For the text-containing cell, return its midpoint in (X, Y) coordinate format. 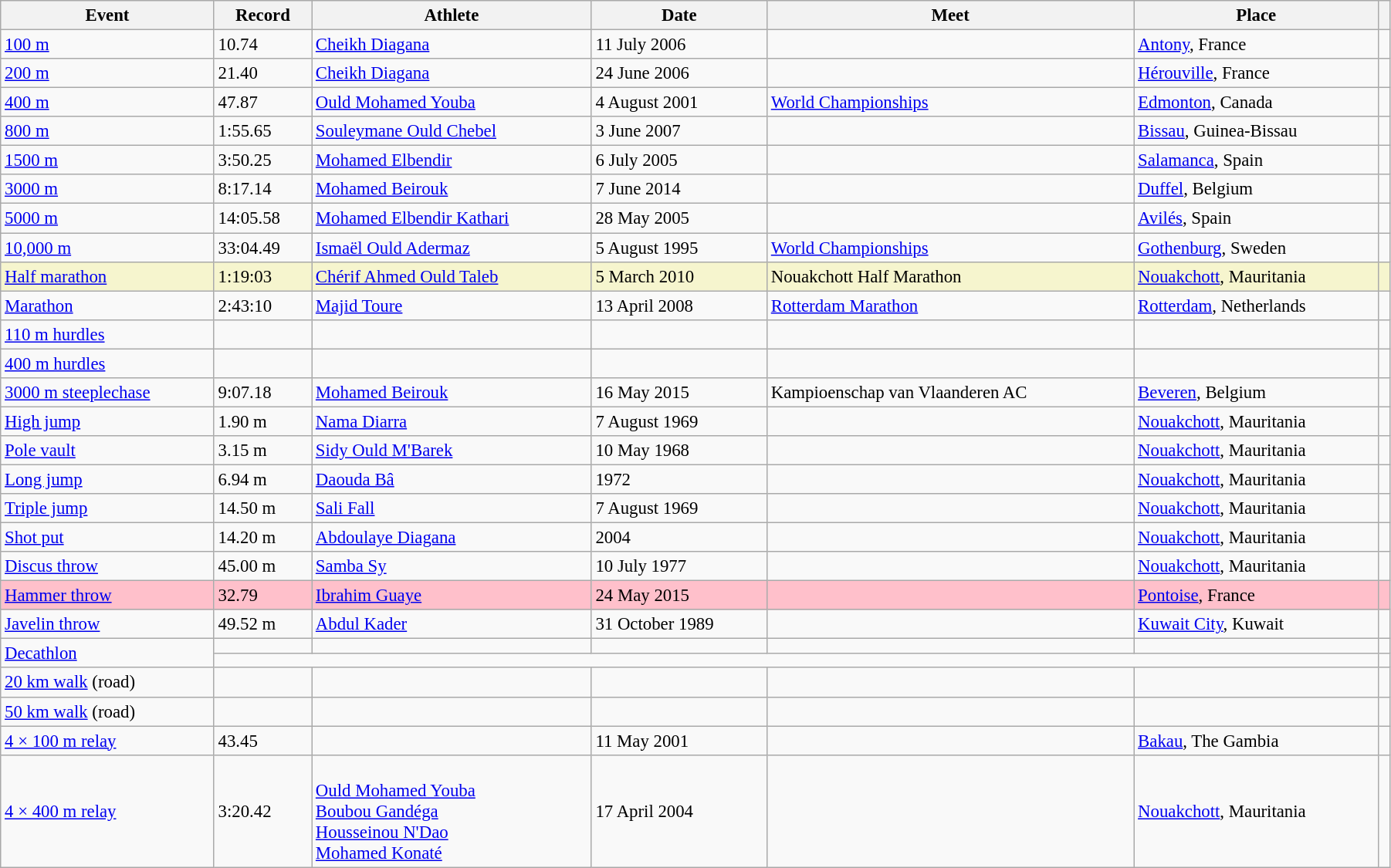
3000 m steeplechase (107, 393)
10,000 m (107, 248)
Javelin throw (107, 624)
Beveren, Belgium (1257, 393)
6 July 2005 (679, 160)
800 m (107, 131)
Pole vault (107, 451)
4 × 400 m relay (107, 811)
Hammer throw (107, 596)
2004 (679, 538)
Pontoise, France (1257, 596)
5 August 1995 (679, 248)
Sali Fall (452, 508)
Mohamed Elbendir (452, 160)
20 km walk (road) (107, 683)
400 m hurdles (107, 363)
Majid Toure (452, 306)
Marathon (107, 306)
100 m (107, 45)
Sidy Ould M'Barek (452, 451)
Decathlon (107, 654)
5000 m (107, 218)
1:19:03 (262, 276)
400 m (107, 103)
14.50 m (262, 508)
3:20.42 (262, 811)
3 June 2007 (679, 131)
2:43:10 (262, 306)
7 June 2014 (679, 189)
Edmonton, Canada (1257, 103)
Ismaël Ould Adermaz (452, 248)
5 March 2010 (679, 276)
Chérif Ahmed Ould Taleb (452, 276)
Gothenburg, Sweden (1257, 248)
1500 m (107, 160)
Daouda Bâ (452, 479)
Hérouville, France (1257, 73)
4 × 100 m relay (107, 741)
14.20 m (262, 538)
Record (262, 15)
24 June 2006 (679, 73)
11 July 2006 (679, 45)
Rotterdam Marathon (949, 306)
11 May 2001 (679, 741)
32.79 (262, 596)
110 m hurdles (107, 334)
9:07.18 (262, 393)
Triple jump (107, 508)
Athlete (452, 15)
13 April 2008 (679, 306)
Ould Mohamed YoubaBoubou GandégaHousseinou N'DaoMohamed Konaté (452, 811)
Ould Mohamed Youba (452, 103)
1.90 m (262, 421)
33:04.49 (262, 248)
Ibrahim Guaye (452, 596)
21.40 (262, 73)
17 April 2004 (679, 811)
Mohamed Elbendir Kathari (452, 218)
Half marathon (107, 276)
3000 m (107, 189)
Avilés, Spain (1257, 218)
49.52 m (262, 624)
31 October 1989 (679, 624)
45.00 m (262, 566)
Meet (949, 15)
3:50.25 (262, 160)
3.15 m (262, 451)
Nama Diarra (452, 421)
Discus throw (107, 566)
8:17.14 (262, 189)
50 km walk (road) (107, 711)
Rotterdam, Netherlands (1257, 306)
1972 (679, 479)
16 May 2015 (679, 393)
43.45 (262, 741)
14:05.58 (262, 218)
Nouakchott Half Marathon (949, 276)
Samba Sy (452, 566)
Shot put (107, 538)
Bissau, Guinea-Bissau (1257, 131)
Kampioenschap van Vlaanderen AC (949, 393)
Souleymane Ould Chebel (452, 131)
Event (107, 15)
6.94 m (262, 479)
47.87 (262, 103)
200 m (107, 73)
Kuwait City, Kuwait (1257, 624)
4 August 2001 (679, 103)
Antony, France (1257, 45)
Long jump (107, 479)
10 May 1968 (679, 451)
10.74 (262, 45)
High jump (107, 421)
28 May 2005 (679, 218)
Bakau, The Gambia (1257, 741)
10 July 1977 (679, 566)
1:55.65 (262, 131)
Place (1257, 15)
Salamanca, Spain (1257, 160)
Duffel, Belgium (1257, 189)
24 May 2015 (679, 596)
Abdoulaye Diagana (452, 538)
Date (679, 15)
Abdul Kader (452, 624)
